Scan for the cell matching the given text and deliver its (x, y) coordinate at center. 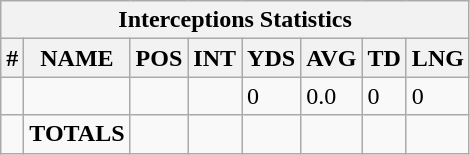
INT (215, 58)
LNG (438, 58)
Interceptions Statistics (236, 20)
TOTALS (77, 134)
YDS (272, 58)
0.0 (332, 96)
AVG (332, 58)
NAME (77, 58)
# (12, 58)
TD (384, 58)
POS (159, 58)
